Return the (X, Y) coordinate for the center point of the cell that contains the specified text.  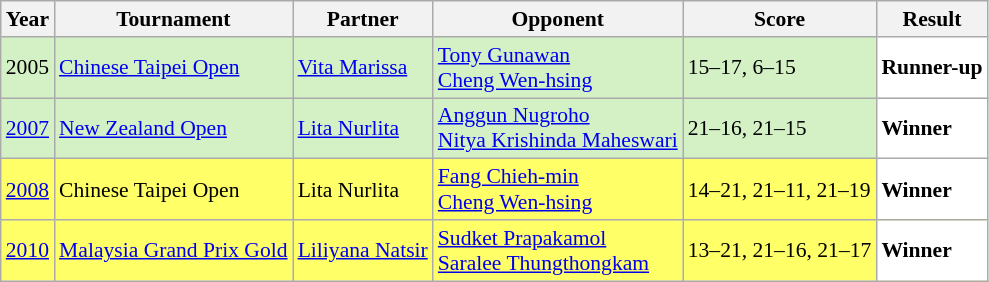
2007 (28, 128)
15–17, 6–15 (780, 68)
Tournament (174, 19)
New Zealand Open (174, 128)
Malaysia Grand Prix Gold (174, 250)
21–16, 21–15 (780, 128)
Anggun Nugroho Nitya Krishinda Maheswari (558, 128)
13–21, 21–16, 21–17 (780, 250)
14–21, 21–11, 21–19 (780, 190)
Liliyana Natsir (363, 250)
Vita Marissa (363, 68)
2010 (28, 250)
2005 (28, 68)
2008 (28, 190)
Year (28, 19)
Tony Gunawan Cheng Wen-hsing (558, 68)
Sudket Prapakamol Saralee Thungthongkam (558, 250)
Score (780, 19)
Opponent (558, 19)
Partner (363, 19)
Result (932, 19)
Fang Chieh-min Cheng Wen-hsing (558, 190)
Runner-up (932, 68)
